Locate the cell with the specified text and output its [X, Y] center coordinate. 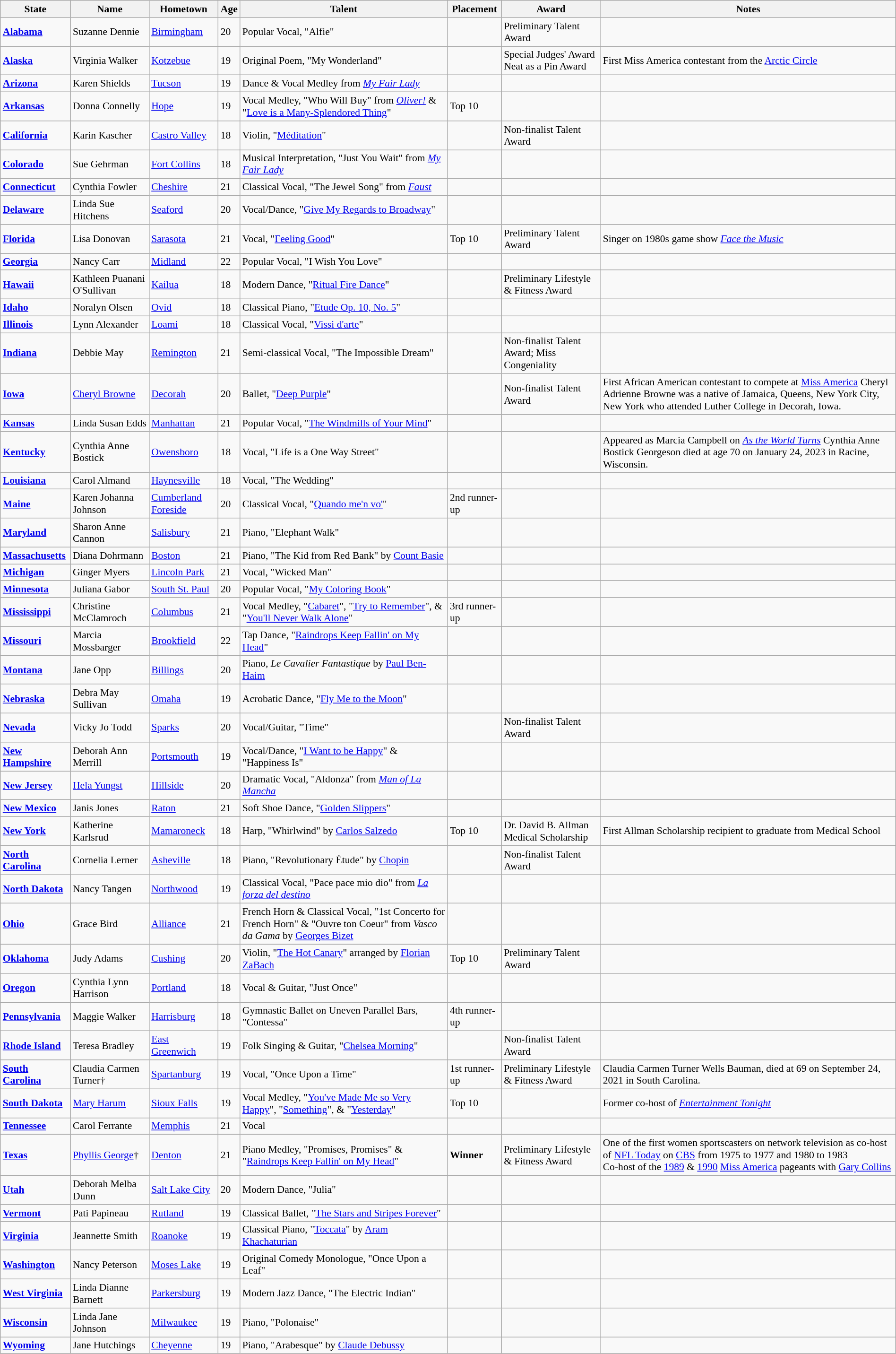
Virginia Walker [110, 61]
West Virginia [35, 1293]
Semi-classical Vocal, "The Impossible Dream" [344, 354]
Vocal/Guitar, "Time" [344, 728]
Milwaukee [183, 1323]
Modern Dance, "Ritual Fire Dance" [344, 285]
Special Judges' AwardNeat as a Pin Award [551, 61]
Virginia [35, 1236]
Classical Vocal, "Vissi d'arte" [344, 324]
East Greenwich [183, 1046]
North Dakota [35, 889]
Judy Adams [110, 959]
Jane Opp [110, 669]
Arizona [35, 84]
Ginger Myers [110, 573]
Louisiana [35, 481]
Iowa [35, 394]
Winner [474, 1155]
Vocal [344, 1126]
Age [229, 9]
Ballet, "Deep Purple" [344, 394]
Massachusetts [35, 555]
Salt Lake City [183, 1190]
Modern Jazz Dance, "The Electric Indian" [344, 1293]
Carol Ferrante [110, 1126]
Montana [35, 669]
Former co-host of Entertainment Tonight [749, 1103]
Award [551, 9]
Cynthia Fowler [110, 187]
Jane Hutchings [110, 1345]
Omaha [183, 699]
New Mexico [35, 808]
Cynthia Lynn Harrison [110, 988]
Ovid [183, 308]
Alliance [183, 924]
Hope [183, 107]
Sparks [183, 728]
Donna Connelly [110, 107]
Lynn Alexander [110, 324]
Kentucky [35, 452]
Folk Singing & Guitar, "Chelsea Morning" [344, 1046]
Marcia Mossbarger [110, 641]
Carol Almand [110, 481]
1st runner-up [474, 1074]
Christine McClamroch [110, 612]
Alaska [35, 61]
Hela Yungst [110, 786]
Nancy Peterson [110, 1265]
Kailua [183, 285]
Sue Gehrman [110, 165]
Alabama [35, 32]
Dr. David B. Allman Medical Scholarship [551, 831]
Kotzebue [183, 61]
Hawaii [35, 285]
Harp, "Whirlwind" by Carlos Salzedo [344, 831]
Kathleen Puanani O'Sullivan [110, 285]
Jeannette Smith [110, 1236]
Vocal/Dance, "I Want to be Happy" & "Happiness Is" [344, 756]
Birmingham [183, 32]
Boston [183, 555]
Parkersburg [183, 1293]
Hometown [183, 9]
Spartanburg [183, 1074]
Katherine Karlsrud [110, 831]
Modern Dance, "Julia" [344, 1190]
Sarasota [183, 239]
Placement [474, 9]
Nancy Carr [110, 262]
Popular Vocal, "My Coloring Book" [344, 590]
Denton [183, 1155]
Dance & Vocal Medley from My Fair Lady [344, 84]
Suzanne Dennie [110, 32]
Classical Ballet, "The Stars and Stripes Forever" [344, 1213]
Piano, "Polonaise" [344, 1323]
Mississippi [35, 612]
Cheshire [183, 187]
Haynesville [183, 481]
Asheville [183, 860]
Classical Piano, "Etude Op. 10, No. 5" [344, 308]
Texas [35, 1155]
Classical Vocal, "The Jewel Song" from Faust [344, 187]
Nevada [35, 728]
Midland [183, 262]
New Jersey [35, 786]
Raton [183, 808]
Dramatic Vocal, "Aldonza" from Man of La Mancha [344, 786]
Name [110, 9]
Maine [35, 504]
Debbie May [110, 354]
Washington [35, 1265]
Delaware [35, 210]
New York [35, 831]
Vocal, "Feeling Good" [344, 239]
Tap Dance, "Raindrops Keep Fallin' on My Head" [344, 641]
Cornelia Lerner [110, 860]
Rhode Island [35, 1046]
Michigan [35, 573]
Diana Dohrmann [110, 555]
Linda Jane Johnson [110, 1323]
Georgia [35, 262]
Pati Papineau [110, 1213]
Columbus [183, 612]
Portland [183, 988]
Cushing [183, 959]
Musical Interpretation, "Just You Wait" from My Fair Lady [344, 165]
3rd runner-up [474, 612]
Vocal & Guitar, "Just Once" [344, 988]
State [35, 9]
Classical Vocal, "Pace pace mio dio" from La forza del destino [344, 889]
Classical Piano, "Toccata" by Aram Khachaturian [344, 1236]
Piano, "Revolutionary Étude" by Chopin [344, 860]
Maryland [35, 532]
Karin Kascher [110, 135]
New Hampshire [35, 756]
Colorado [35, 165]
Phyllis George† [110, 1155]
Utah [35, 1190]
Teresa Bradley [110, 1046]
Violin, "Méditation" [344, 135]
Sharon Anne Cannon [110, 532]
Florida [35, 239]
Vocal, "Once Upon a Time" [344, 1074]
Appeared as Marcia Campbell on As the World Turns Cynthia Anne Bostick Georgeson died at age 70 on January 24, 2023 in Racine, Wisconsin. [749, 452]
Rutland [183, 1213]
Lisa Donovan [110, 239]
Billings [183, 669]
Vocal Medley, "Cabaret", "Try to Remember", & "You'll Never Walk Alone" [344, 612]
First Miss America contestant from the Arctic Circle [749, 61]
First Allman Scholarship recipient to graduate from Medical School [749, 831]
Vocal, "Wicked Man" [344, 573]
Moses Lake [183, 1265]
Violin, "The Hot Canary" arranged by Florian ZaBach [344, 959]
Piano, Le Cavalier Fantastique by Paul Ben-Haim [344, 669]
Soft Shoe Dance, "Golden Slippers" [344, 808]
Wisconsin [35, 1323]
Popular Vocal, "Alfie" [344, 32]
4th runner-up [474, 1016]
Vocal Medley, "Who Will Buy" from Oliver! & "Love is a Many-Splendored Thing" [344, 107]
Singer on 1980s game show Face the Music [749, 239]
Gymnastic Ballet on Uneven Parallel Bars, "Contessa" [344, 1016]
Arkansas [35, 107]
Linda Dianne Barnett [110, 1293]
Vermont [35, 1213]
Mary Harum [110, 1103]
Tennessee [35, 1126]
Castro Valley [183, 135]
Remington [183, 354]
Sioux Falls [183, 1103]
Connecticut [35, 187]
North Carolina [35, 860]
Claudia Carmen Turner† [110, 1074]
Wyoming [35, 1345]
Karen Shields [110, 84]
Kansas [35, 423]
Brookfield [183, 641]
Deborah Melba Dunn [110, 1190]
Harrisburg [183, 1016]
Grace Bird [110, 924]
South St. Paul [183, 590]
Juliana Gabor [110, 590]
Popular Vocal, "I Wish You Love" [344, 262]
Claudia Carmen Turner Wells Bauman, died at 69 on September 24, 2021 in South Carolina. [749, 1074]
Portsmouth [183, 756]
Mamaroneck [183, 831]
Janis Jones [110, 808]
Original Poem, "My Wonderland" [344, 61]
Missouri [35, 641]
Talent [344, 9]
South Carolina [35, 1074]
French Horn & Classical Vocal, "1st Concerto for French Horn" & "Ouvre ton Coeur" from Vasco da Gama by Georges Bizet [344, 924]
Linda Susan Edds [110, 423]
Tucson [183, 84]
Vocal/Dance, "Give My Regards to Broadway" [344, 210]
Vicky Jo Todd [110, 728]
Salisbury [183, 532]
Memphis [183, 1126]
Idaho [35, 308]
2nd runner-up [474, 504]
Karen Johanna Johnson [110, 504]
Piano, "Elephant Walk" [344, 532]
Nancy Tangen [110, 889]
Cumberland Foreside [183, 504]
Piano, "The Kid from Red Bank" by Count Basie [344, 555]
Hillside [183, 786]
Loami [183, 324]
Debra May Sullivan [110, 699]
Original Comedy Monologue, "Once Upon a Leaf" [344, 1265]
Ohio [35, 924]
Notes [749, 9]
California [35, 135]
Piano, "Arabesque" by Claude Debussy [344, 1345]
Cynthia Anne Bostick [110, 452]
Cheyenne [183, 1345]
Vocal, "Life is a One Way Street" [344, 452]
Owensboro [183, 452]
Lincoln Park [183, 573]
Pennsylvania [35, 1016]
Fort Collins [183, 165]
Piano Medley, "Promises, Promises" & "Raindrops Keep Fallin' on My Head" [344, 1155]
Northwood [183, 889]
Manhattan [183, 423]
Roanoke [183, 1236]
Maggie Walker [110, 1016]
Popular Vocal, "The Windmills of Your Mind" [344, 423]
Illinois [35, 324]
Vocal Medley, "You've Made Me so Very Happy", "Something", & "Yesterday" [344, 1103]
Oklahoma [35, 959]
Linda Sue Hitchens [110, 210]
Deborah Ann Merrill [110, 756]
Non-finalist Talent Award; Miss Congeniality [551, 354]
Indiana [35, 354]
Acrobatic Dance, "Fly Me to the Moon" [344, 699]
Classical Vocal, "Quando me'n vo'" [344, 504]
Nebraska [35, 699]
Minnesota [35, 590]
Seaford [183, 210]
South Dakota [35, 1103]
Vocal, "The Wedding" [344, 481]
Decorah [183, 394]
Cheryl Browne [110, 394]
Noralyn Olsen [110, 308]
Oregon [35, 988]
